Pinpoint the cell where the given text exists, returning its (x, y) midpoint coordinate. 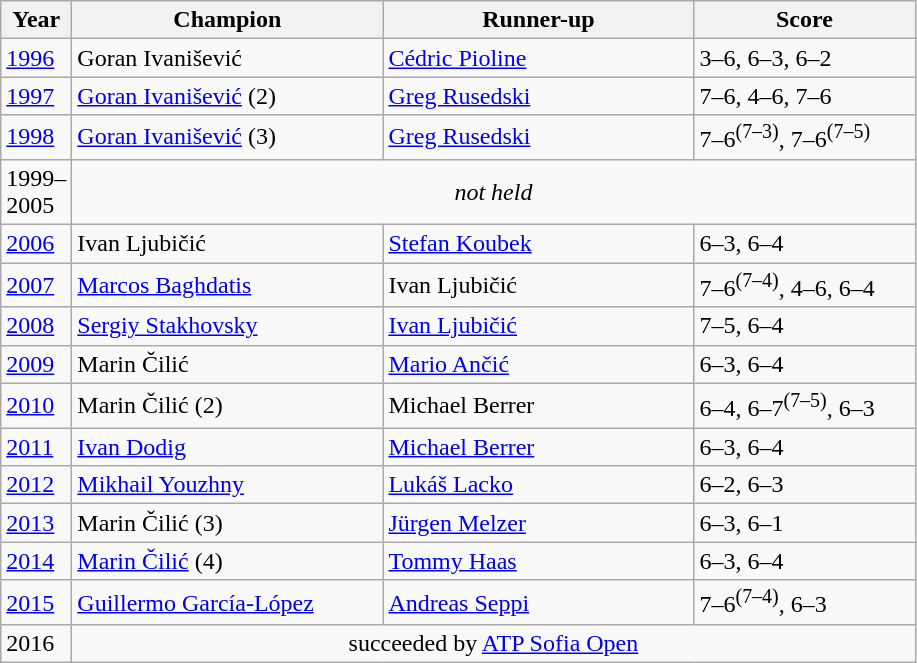
Goran Ivanišević (2) (228, 96)
2009 (36, 364)
6–3, 6–1 (804, 523)
1998 (36, 138)
Guillermo García-López (228, 602)
Marin Čilić (3) (228, 523)
2010 (36, 406)
1997 (36, 96)
Stefan Koubek (538, 244)
2008 (36, 326)
6–4, 6–7(7–5), 6–3 (804, 406)
3–6, 6–3, 6–2 (804, 58)
2013 (36, 523)
1996 (36, 58)
Mario Ančić (538, 364)
Runner-up (538, 20)
Tommy Haas (538, 561)
2016 (36, 644)
Mikhail Youzhny (228, 485)
6–2, 6–3 (804, 485)
not held (494, 192)
Andreas Seppi (538, 602)
Marin Čilić (4) (228, 561)
2012 (36, 485)
Year (36, 20)
2011 (36, 447)
Goran Ivanišević (228, 58)
2015 (36, 602)
Goran Ivanišević (3) (228, 138)
Marin Čilić (228, 364)
Score (804, 20)
Sergiy Stakhovsky (228, 326)
7–5, 6–4 (804, 326)
Ivan Dodig (228, 447)
Cédric Pioline (538, 58)
succeeded by ATP Sofia Open (494, 644)
7–6, 4–6, 7–6 (804, 96)
Lukáš Lacko (538, 485)
2007 (36, 286)
7–6(7–3), 7–6(7–5) (804, 138)
Jürgen Melzer (538, 523)
Marcos Baghdatis (228, 286)
2014 (36, 561)
2006 (36, 244)
Marin Čilić (2) (228, 406)
1999–2005 (36, 192)
7–6(7–4), 6–3 (804, 602)
7–6(7–4), 4–6, 6–4 (804, 286)
Champion (228, 20)
